Search for the cell housing the specified text and yield its [X, Y] center coordinate. 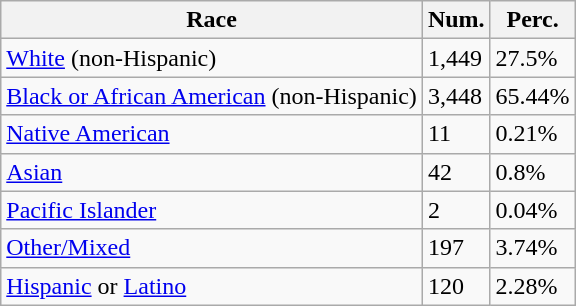
42 [456, 172]
Race [212, 20]
Hispanic or Latino [212, 286]
Black or African American (non-Hispanic) [212, 96]
Asian [212, 172]
65.44% [532, 96]
1,449 [456, 58]
White (non-Hispanic) [212, 58]
Other/Mixed [212, 248]
Perc. [532, 20]
Pacific Islander [212, 210]
3.74% [532, 248]
Native American [212, 134]
0.8% [532, 172]
120 [456, 286]
197 [456, 248]
0.21% [532, 134]
0.04% [532, 210]
11 [456, 134]
3,448 [456, 96]
Num. [456, 20]
2 [456, 210]
27.5% [532, 58]
2.28% [532, 286]
